From the cell containing the given text, extract its center point as (x, y) coordinate. 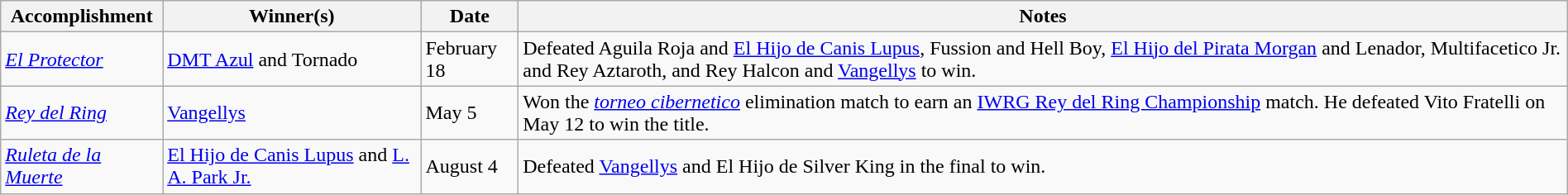
Vangellys (292, 112)
El Protector (82, 59)
Ruleta de la Muerte (82, 167)
Winner(s) (292, 17)
El Hijo de Canis Lupus and L. A. Park Jr. (292, 167)
Date (470, 17)
Accomplishment (82, 17)
Won the torneo cibernetico elimination match to earn an IWRG Rey del Ring Championship match. He defeated Vito Fratelli on May 12 to win the title. (1044, 112)
Notes (1044, 17)
May 5 (470, 112)
DMT Azul and Tornado (292, 59)
Defeated Vangellys and El Hijo de Silver King in the final to win. (1044, 167)
Rey del Ring (82, 112)
August 4 (470, 167)
February 18 (470, 59)
